Output the [X, Y] coordinate of the center of the cell containing the given text.  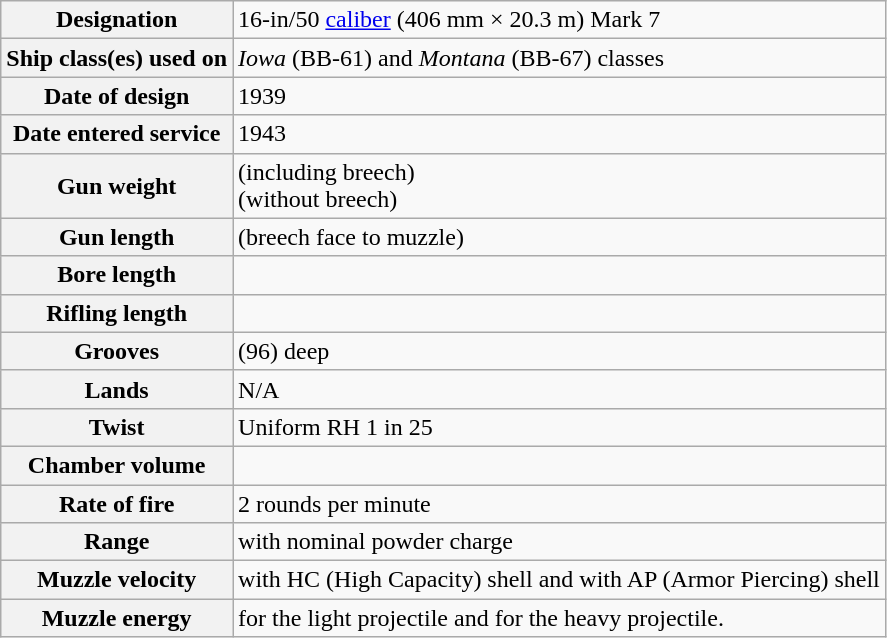
Ship class(es) used on [117, 58]
(96) deep [560, 351]
N/A [560, 389]
Bore length [117, 275]
Designation [117, 20]
Chamber volume [117, 465]
Date entered service [117, 134]
Muzzle energy [117, 618]
with HC (High Capacity) shell and with AP (Armor Piercing) shell [560, 580]
(breech face to muzzle) [560, 237]
Muzzle velocity [117, 580]
Rate of fire [117, 503]
for the light projectile and for the heavy projectile. [560, 618]
Date of design [117, 96]
with nominal powder charge [560, 542]
Gun weight [117, 186]
1943 [560, 134]
Twist [117, 427]
Uniform RH 1 in 25 [560, 427]
Rifling length [117, 313]
Gun length [117, 237]
16-in/50 caliber (406 mm × 20.3 m) Mark 7 [560, 20]
(including breech) (without breech) [560, 186]
Range [117, 542]
Lands [117, 389]
2 rounds per minute [560, 503]
Grooves [117, 351]
1939 [560, 96]
Iowa (BB-61) and Montana (BB-67) classes [560, 58]
